Return (X, Y) of the center of cell containing provided text 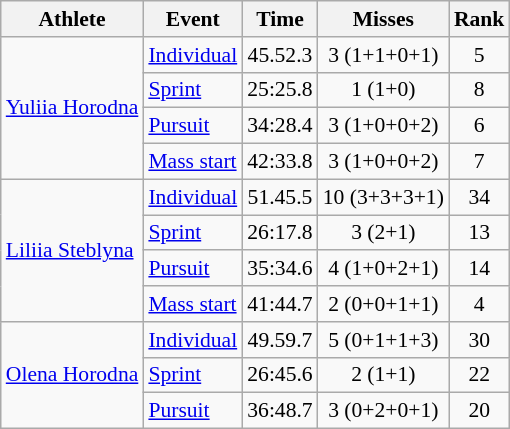
Liliia Steblyna (72, 250)
Rank (480, 19)
8 (480, 90)
34:28.4 (280, 126)
26:17.8 (280, 233)
45.52.3 (280, 55)
41:44.7 (280, 304)
14 (480, 269)
4 (480, 304)
35:34.6 (280, 269)
2 (1+1) (384, 375)
7 (480, 162)
5 (480, 55)
42:33.8 (280, 162)
36:48.7 (280, 411)
1 (1+0) (384, 90)
3 (0+2+0+1) (384, 411)
3 (2+1) (384, 233)
Time (280, 19)
10 (3+3+3+1) (384, 197)
20 (480, 411)
51.45.5 (280, 197)
6 (480, 126)
26:45.6 (280, 375)
5 (0+1+1+3) (384, 340)
Misses (384, 19)
3 (1+1+0+1) (384, 55)
Event (192, 19)
Athlete (72, 19)
22 (480, 375)
Yuliia Horodna (72, 108)
34 (480, 197)
25:25.8 (280, 90)
30 (480, 340)
13 (480, 233)
4 (1+0+2+1) (384, 269)
49.59.7 (280, 340)
2 (0+0+1+1) (384, 304)
Olena Horodna (72, 376)
